Search for the cell housing the specified text and yield its (x, y) center coordinate. 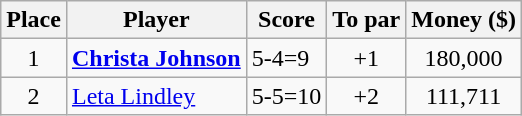
2 (34, 96)
5-4=9 (286, 58)
Score (286, 20)
180,000 (464, 58)
To par (366, 20)
1 (34, 58)
111,711 (464, 96)
Place (34, 20)
Player (156, 20)
Money ($) (464, 20)
5-5=10 (286, 96)
+2 (366, 96)
Leta Lindley (156, 96)
Christa Johnson (156, 58)
+1 (366, 58)
